Find where the given text appears and provide that cell's center as (x, y) coordinate. 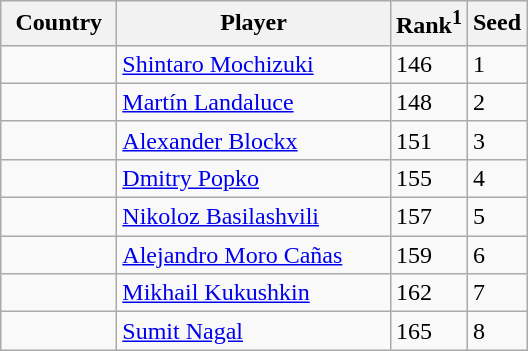
1 (496, 64)
146 (428, 64)
Alexander Blockx (254, 140)
Mikhail Kukushkin (254, 293)
Alejandro Moro Cañas (254, 255)
4 (496, 178)
8 (496, 331)
7 (496, 293)
Rank1 (428, 24)
Dmitry Popko (254, 178)
151 (428, 140)
155 (428, 178)
Sumit Nagal (254, 331)
162 (428, 293)
5 (496, 217)
Shintaro Mochizuki (254, 64)
159 (428, 255)
2 (496, 102)
165 (428, 331)
Nikoloz Basilashvili (254, 217)
3 (496, 140)
6 (496, 255)
148 (428, 102)
Country (59, 24)
Martín Landaluce (254, 102)
157 (428, 217)
Seed (496, 24)
Player (254, 24)
